Find where the given text appears and provide that cell's center as [x, y] coordinate. 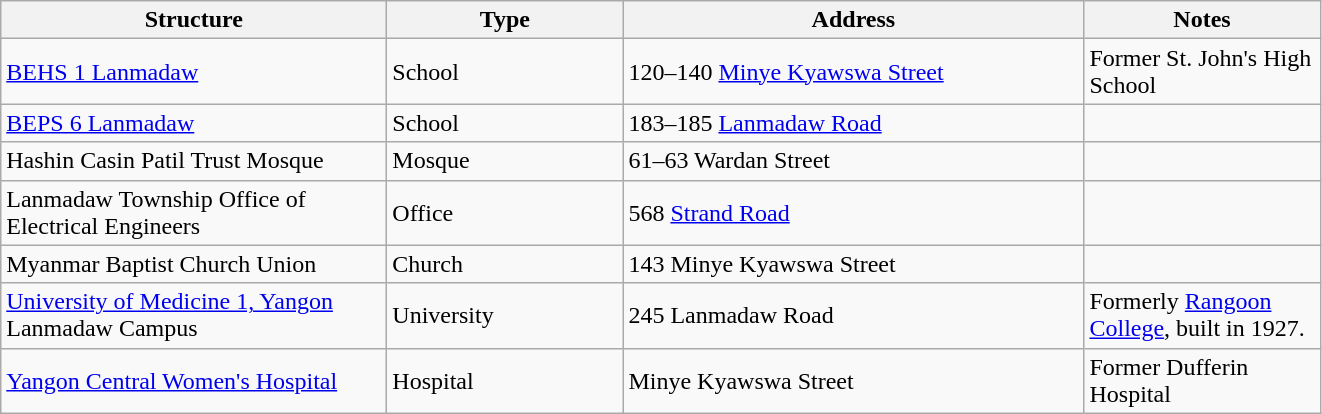
University [505, 316]
143 Minye Kyawswa Street [854, 264]
BEHS 1 Lanmadaw [194, 72]
Type [505, 20]
183–185 Lanmadaw Road [854, 123]
Former Dufferin Hospital [1202, 380]
Office [505, 212]
Former St. John's High School [1202, 72]
61–63 Wardan Street [854, 161]
120–140 Minye Kyawswa Street [854, 72]
Hashin Casin Patil Trust Mosque [194, 161]
Address [854, 20]
Notes [1202, 20]
Lanmadaw Township Office of Electrical Engineers [194, 212]
245 Lanmadaw Road [854, 316]
Hospital [505, 380]
Minye Kyawswa Street [854, 380]
University of Medicine 1, Yangon Lanmadaw Campus [194, 316]
Mosque [505, 161]
Structure [194, 20]
568 Strand Road [854, 212]
Yangon Central Women's Hospital [194, 380]
BEPS 6 Lanmadaw [194, 123]
Church [505, 264]
Formerly Rangoon College, built in 1927. [1202, 316]
Myanmar Baptist Church Union [194, 264]
